Find where the given text appears and provide that cell's center as (x, y) coordinate. 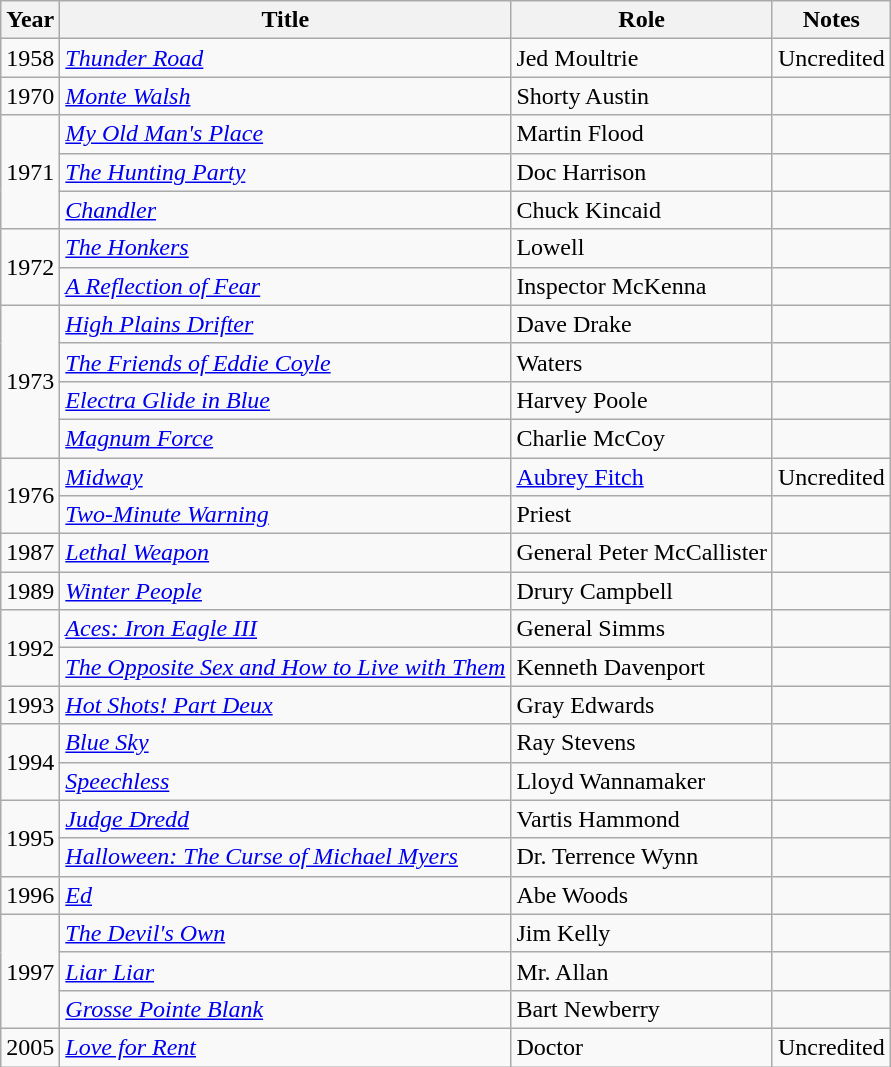
Blue Sky (286, 743)
Aubrey Fitch (642, 477)
Speechless (286, 781)
1972 (30, 267)
The Opposite Sex and How to Live with Them (286, 667)
Lethal Weapon (286, 553)
Martin Flood (642, 134)
Hot Shots! Part Deux (286, 705)
1987 (30, 553)
1995 (30, 838)
Aces: Iron Eagle III (286, 629)
A Reflection of Fear (286, 286)
1958 (30, 58)
Judge Dredd (286, 819)
Abe Woods (642, 895)
Lowell (642, 248)
Grosse Pointe Blank (286, 1009)
Ed (286, 895)
Midway (286, 477)
2005 (30, 1047)
Dr. Terrence Wynn (642, 857)
Two-Minute Warning (286, 515)
Harvey Poole (642, 400)
1976 (30, 496)
Jim Kelly (642, 933)
Dave Drake (642, 324)
Inspector McKenna (642, 286)
Love for Rent (286, 1047)
The Friends of Eddie Coyle (286, 362)
My Old Man's Place (286, 134)
1993 (30, 705)
Priest (642, 515)
Halloween: The Curse of Michael Myers (286, 857)
General Peter McCallister (642, 553)
Chandler (286, 210)
Doctor (642, 1047)
Liar Liar (286, 971)
Title (286, 20)
Vartis Hammond (642, 819)
Gray Edwards (642, 705)
1994 (30, 762)
Jed Moultrie (642, 58)
The Devil's Own (286, 933)
Notes (831, 20)
1970 (30, 96)
Shorty Austin (642, 96)
Role (642, 20)
Doc Harrison (642, 172)
Charlie McCoy (642, 438)
Electra Glide in Blue (286, 400)
The Hunting Party (286, 172)
Monte Walsh (286, 96)
Waters (642, 362)
Year (30, 20)
Magnum Force (286, 438)
Chuck Kincaid (642, 210)
1992 (30, 648)
1997 (30, 971)
General Simms (642, 629)
1989 (30, 591)
Kenneth Davenport (642, 667)
Winter People (286, 591)
The Honkers (286, 248)
Mr. Allan (642, 971)
High Plains Drifter (286, 324)
1996 (30, 895)
Lloyd Wannamaker (642, 781)
Ray Stevens (642, 743)
Thunder Road (286, 58)
Bart Newberry (642, 1009)
1973 (30, 381)
Drury Campbell (642, 591)
1971 (30, 172)
